Return the [X, Y] coordinate for the center point of the cell that contains the specified text.  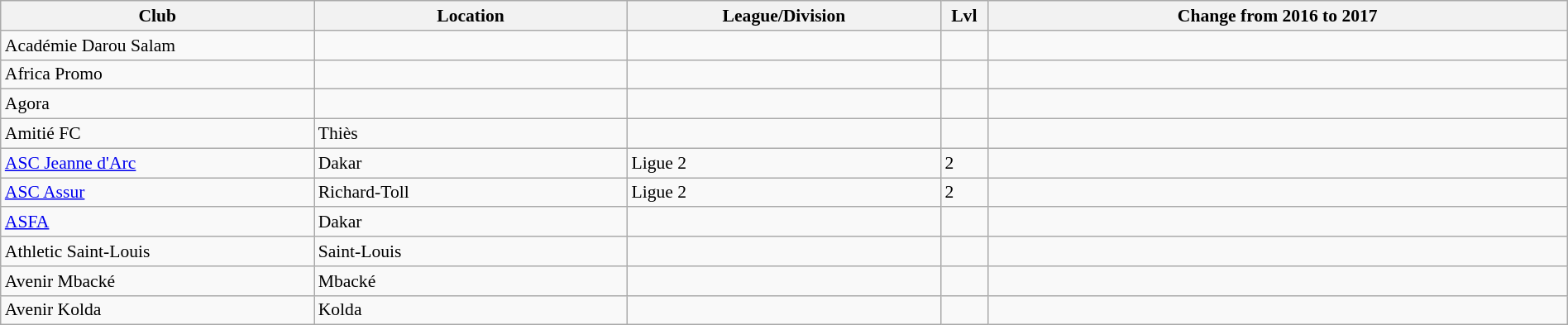
Amitié FC [157, 134]
Location [471, 16]
Saint-Louis [471, 251]
Agora [157, 104]
Avenir Kolda [157, 310]
Thiès [471, 134]
Change from 2016 to 2017 [1277, 16]
Richard-Toll [471, 193]
ASFA [157, 222]
Avenir Mbacké [157, 281]
Kolda [471, 310]
League/Division [784, 16]
Africa Promo [157, 74]
Académie Darou Salam [157, 45]
Club [157, 16]
Mbacké [471, 281]
Athletic Saint-Louis [157, 251]
ASC Jeanne d'Arc [157, 163]
Lvl [964, 16]
ASC Assur [157, 193]
